For the text-containing cell, return its midpoint in (X, Y) coordinate format. 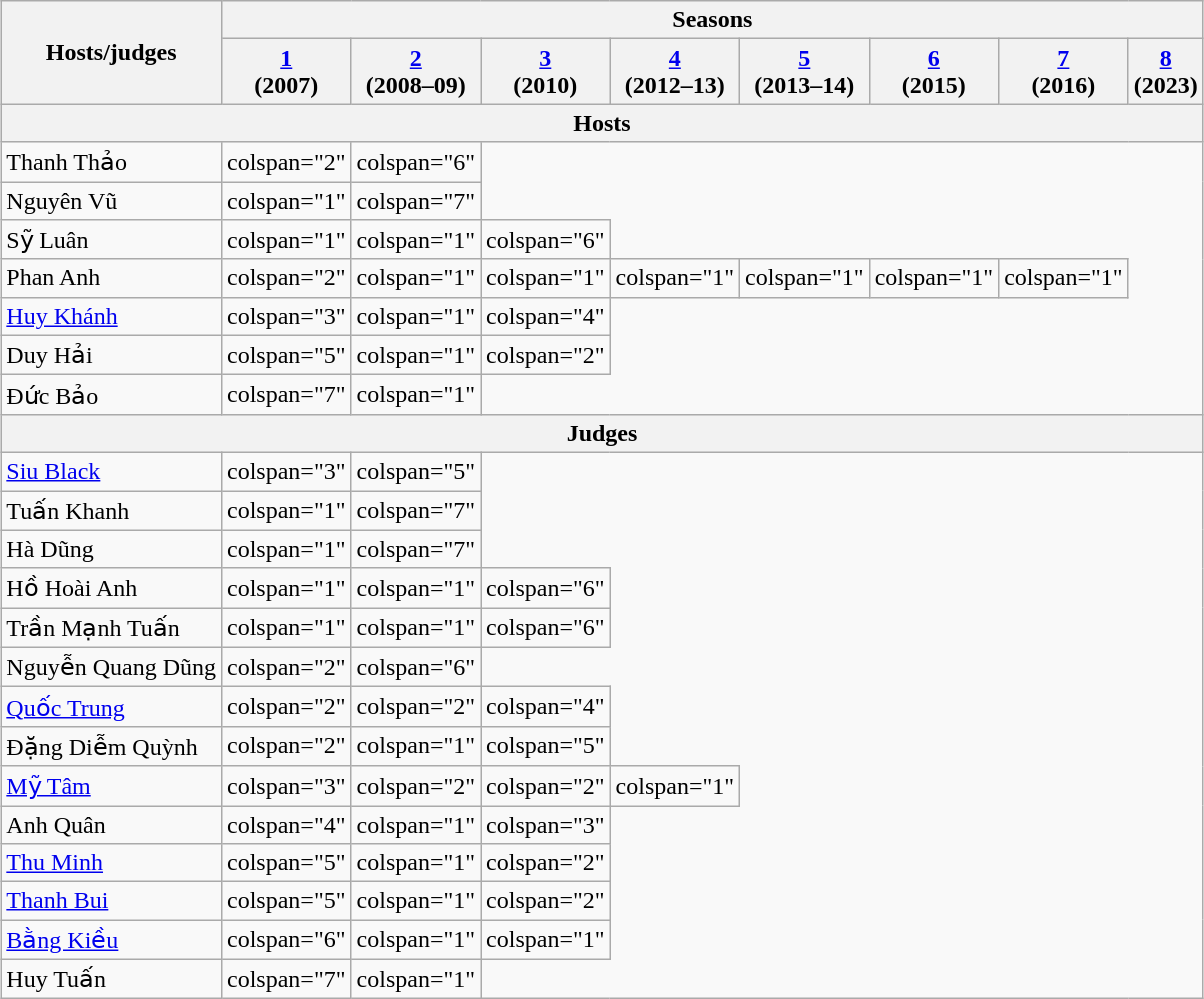
5 (2013–14) (805, 72)
6 (2015) (934, 72)
Đặng Diễm Quỳnh (112, 746)
4 (2012–13) (675, 72)
3 (2010) (546, 72)
Phan Anh (112, 278)
Seasons (713, 20)
2 (2008–09) (416, 72)
Thu Minh (112, 863)
Thanh Thảo (112, 162)
7 (2016) (1064, 72)
8 (2023) (1166, 72)
Tuấn Khanh (112, 510)
Huy Tuấn (112, 979)
Hà Dũng (112, 549)
1 (2007) (287, 72)
Quốc Trung (112, 707)
Anh Quân (112, 825)
Hosts/judges (112, 52)
Judges (602, 433)
Nguyên Vũ (112, 201)
Nguyễn Quang Dũng (112, 667)
Huy Khánh (112, 316)
Duy Hải (112, 355)
Sỹ Luân (112, 240)
Hosts (602, 123)
Mỹ Tâm (112, 786)
Siu Black (112, 471)
Đức Bảo (112, 395)
Bằng Kiều (112, 940)
Thanh Bui (112, 901)
Trần Mạnh Tuấn (112, 628)
Hồ Hoài Anh (112, 588)
